Output the [X, Y] coordinate of the center of the cell containing the given text.  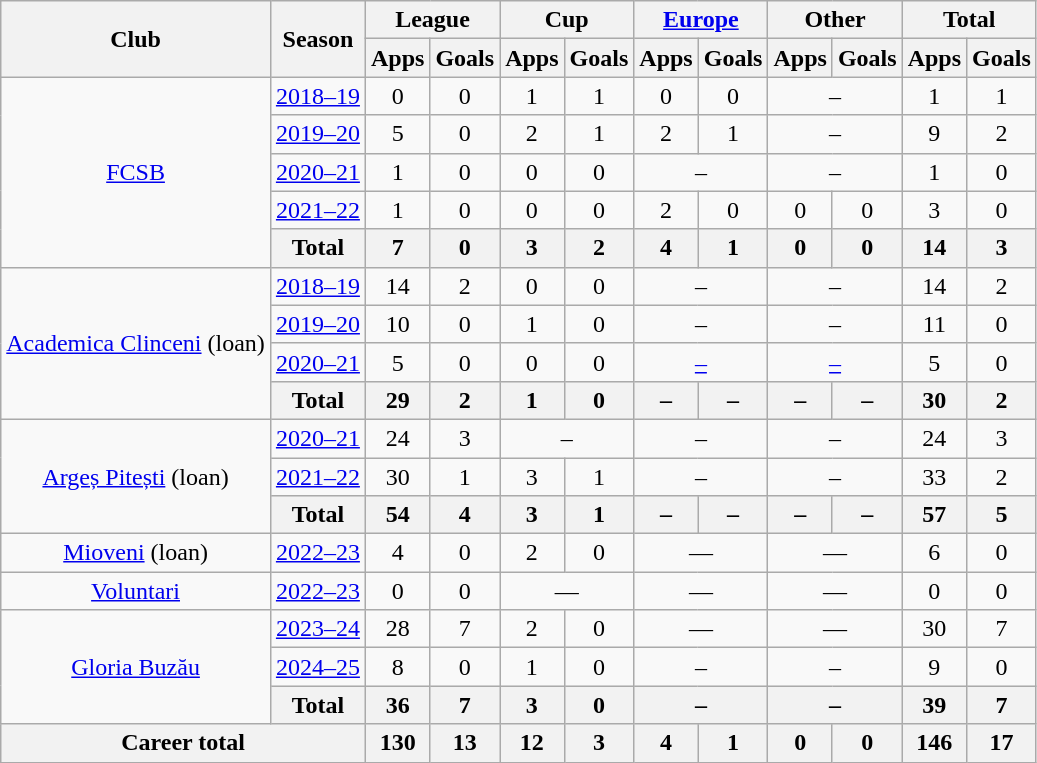
Argeș Pitești (loan) [136, 476]
Gloria Buzău [136, 667]
54 [397, 515]
Season [318, 39]
17 [1002, 743]
36 [397, 705]
6 [934, 553]
130 [397, 743]
11 [934, 324]
10 [397, 324]
Other [835, 20]
Cup [567, 20]
Europe [701, 20]
Career total [184, 743]
13 [465, 743]
29 [397, 400]
Academica Clinceni (loan) [136, 343]
2024–25 [318, 667]
Club [136, 39]
28 [397, 629]
8 [397, 667]
39 [934, 705]
2023–24 [318, 629]
12 [532, 743]
FCSB [136, 172]
57 [934, 515]
33 [934, 477]
Mioveni (loan) [136, 553]
146 [934, 743]
Voluntari [136, 591]
League [432, 20]
